Capture the cell that displays the provided text and extract its [x, y] central coordinate. 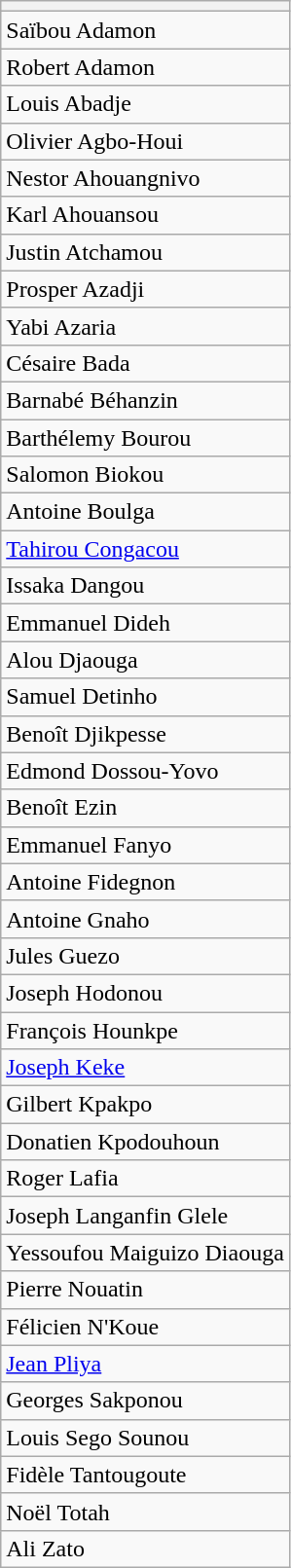
Tahirou Congacou [146, 549]
Alou Djaouga [146, 660]
Barthélemy Bourou [146, 437]
Samuel Detinho [146, 697]
Issaka Dangou [146, 586]
Jean Pliya [146, 1364]
Joseph Hodonou [146, 993]
Salomon Biokou [146, 475]
Yabi Azaria [146, 326]
Jules Guezo [146, 956]
Robert Adamon [146, 67]
Noël Totah [146, 1512]
Louis Sego Sounou [146, 1438]
Antoine Boulga [146, 512]
Yessoufou Maiguizo Diaouga [146, 1253]
Joseph Langanfin Glele [146, 1216]
Prosper Azadji [146, 289]
Fidèle Tantougoute [146, 1475]
Saïbou Adamon [146, 30]
Antoine Fidegnon [146, 882]
Justin Atchamou [146, 252]
Olivier Agbo-Houi [146, 141]
Benoît Djikpesse [146, 734]
Pierre Nouatin [146, 1290]
Georges Sakponou [146, 1401]
Césaire Bada [146, 363]
Louis Abadje [146, 104]
Ali Zato [146, 1549]
Félicien N'Koue [146, 1327]
Donatien Kpodouhoun [146, 1142]
Gilbert Kpakpo [146, 1105]
Emmanuel Fanyo [146, 845]
Roger Lafia [146, 1179]
Benoît Ezin [146, 808]
Barnabé Béhanzin [146, 400]
Antoine Gnaho [146, 919]
Joseph Keke [146, 1068]
Edmond Dossou-Yovo [146, 771]
Nestor Ahouangnivo [146, 178]
Emmanuel Dideh [146, 623]
François Hounkpe [146, 1031]
Karl Ahouansou [146, 215]
